Pinpoint the cell where the given text exists, returning its (X, Y) midpoint coordinate. 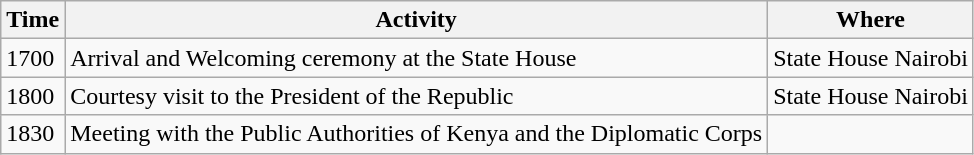
1700 (33, 58)
Arrival and Welcoming ceremony at the State House (416, 58)
1800 (33, 96)
Where (871, 20)
Activity (416, 20)
Time (33, 20)
1830 (33, 134)
Courtesy visit to the President of the Republic (416, 96)
Meeting with the Public Authorities of Kenya and the Diplomatic Corps (416, 134)
